Determine the [X, Y] coordinate at the center of the cell enclosing the given text.  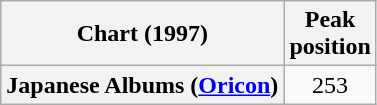
253 [330, 85]
Japanese Albums (Oricon) [142, 85]
Peakposition [330, 34]
Chart (1997) [142, 34]
